Pinpoint the cell where the given text exists, returning its [x, y] midpoint coordinate. 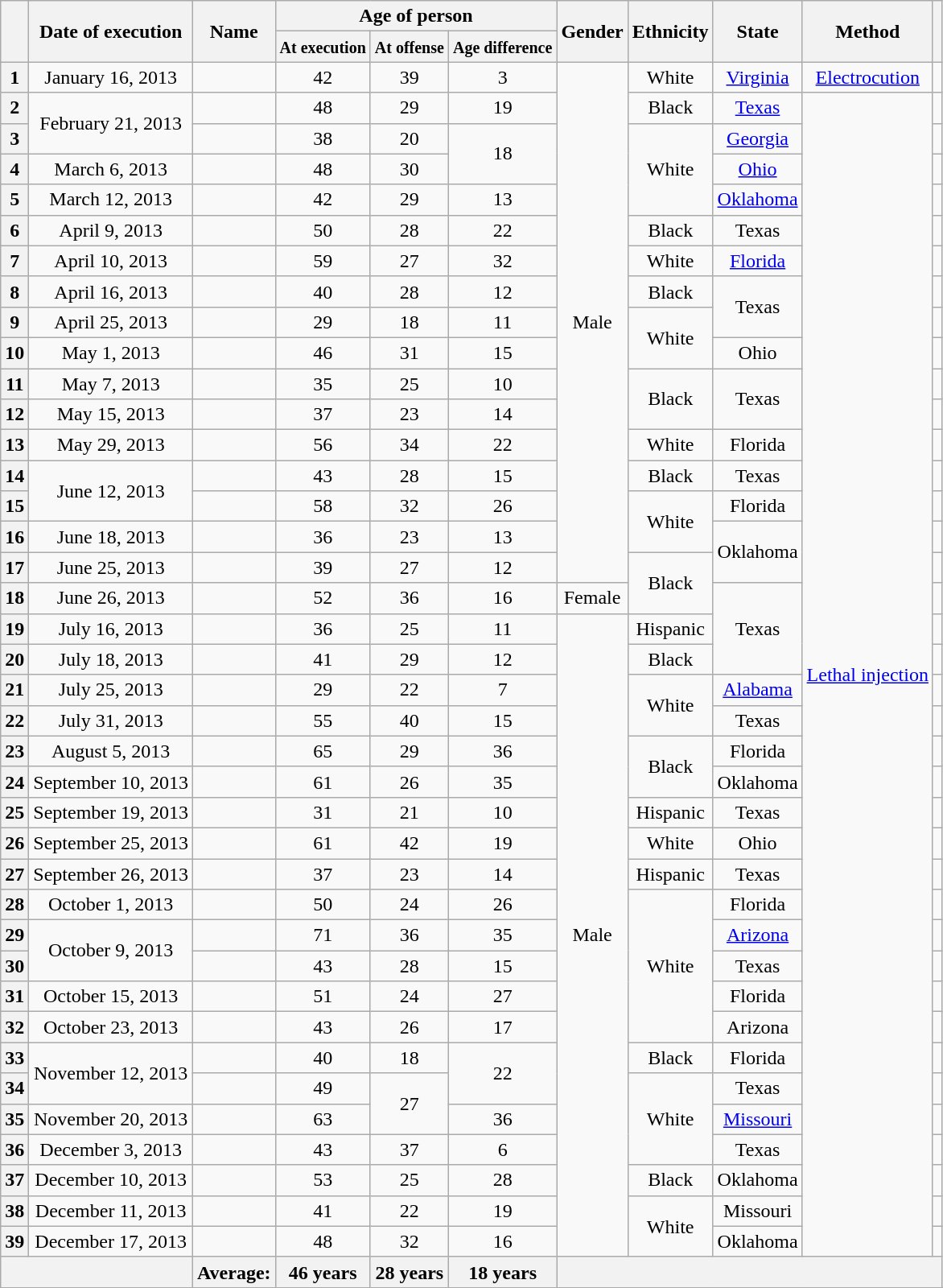
September 25, 2013 [111, 843]
November 20, 2013 [111, 1119]
March 6, 2013 [111, 169]
June 26, 2013 [111, 598]
September 26, 2013 [111, 873]
1 [14, 77]
Average: [235, 1272]
July 18, 2013 [111, 659]
Lethal injection [867, 675]
December 17, 2013 [111, 1241]
9 [14, 322]
At offense [409, 47]
April 16, 2013 [111, 291]
April 10, 2013 [111, 261]
59 [323, 261]
18 years [502, 1272]
46 years [323, 1272]
Age of person [416, 16]
Ethnicity [670, 31]
33 [14, 1058]
February 21, 2013 [111, 123]
Virginia [758, 77]
August 5, 2013 [111, 751]
State [758, 31]
At execution [323, 47]
65 [323, 751]
April 25, 2013 [111, 322]
January 16, 2013 [111, 77]
4 [14, 169]
October 9, 2013 [111, 951]
Electrocution [867, 77]
71 [323, 935]
Georgia [758, 138]
Alabama [758, 690]
October 1, 2013 [111, 905]
September 10, 2013 [111, 782]
Age difference [502, 47]
March 12, 2013 [111, 200]
December 11, 2013 [111, 1211]
55 [323, 720]
56 [323, 445]
June 25, 2013 [111, 568]
September 19, 2013 [111, 812]
5 [14, 200]
July 16, 2013 [111, 629]
Date of execution [111, 31]
April 9, 2013 [111, 230]
May 1, 2013 [111, 353]
May 15, 2013 [111, 415]
Method [867, 31]
May 29, 2013 [111, 445]
November 12, 2013 [111, 1073]
49 [323, 1088]
52 [323, 598]
December 10, 2013 [111, 1180]
51 [323, 997]
Gender [592, 31]
December 3, 2013 [111, 1150]
October 23, 2013 [111, 1027]
July 25, 2013 [111, 690]
June 12, 2013 [111, 491]
58 [323, 506]
October 15, 2013 [111, 997]
28 years [409, 1272]
46 [323, 353]
Name [235, 31]
July 31, 2013 [111, 720]
63 [323, 1119]
Female [592, 598]
8 [14, 291]
53 [323, 1180]
2 [14, 108]
May 7, 2013 [111, 384]
June 18, 2013 [111, 537]
